Extract the [X, Y] coordinate from the center of the cell holding the provided text.  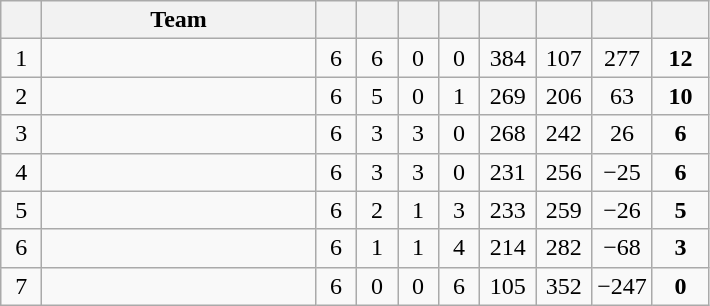
214 [508, 248]
105 [508, 286]
352 [564, 286]
384 [508, 58]
−247 [622, 286]
26 [622, 134]
63 [622, 96]
12 [680, 58]
268 [508, 134]
242 [564, 134]
231 [508, 172]
206 [564, 96]
277 [622, 58]
107 [564, 58]
−25 [622, 172]
−68 [622, 248]
282 [564, 248]
259 [564, 210]
7 [22, 286]
10 [680, 96]
Team [179, 20]
269 [508, 96]
256 [564, 172]
233 [508, 210]
−26 [622, 210]
